Find where the given text appears and provide that cell's center as (x, y) coordinate. 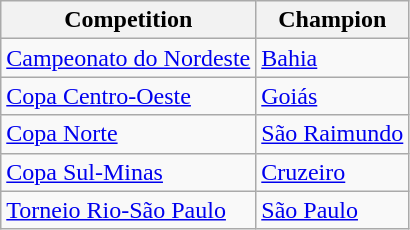
Goiás (332, 96)
Campeonato do Nordeste (128, 58)
São Paulo (332, 210)
São Raimundo (332, 134)
Torneio Rio-São Paulo (128, 210)
Bahia (332, 58)
Copa Sul-Minas (128, 172)
Copa Norte (128, 134)
Cruzeiro (332, 172)
Competition (128, 20)
Champion (332, 20)
Copa Centro-Oeste (128, 96)
